Scan for the cell matching the given text and deliver its (X, Y) coordinate at center. 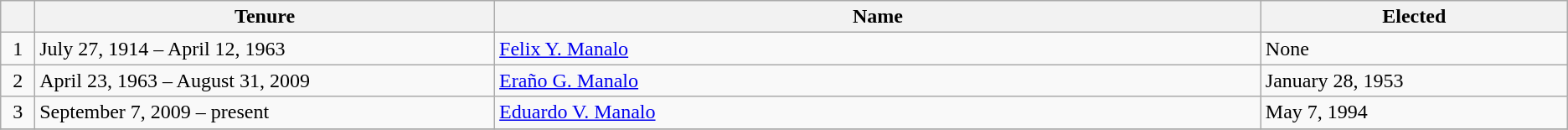
September 7, 2009 – present (265, 112)
1 (18, 49)
Eduardo V. Manalo (878, 112)
Elected (1414, 17)
Name (878, 17)
Tenure (265, 17)
July 27, 1914 – April 12, 1963 (265, 49)
3 (18, 112)
Eraño G. Manalo (878, 81)
Felix Y. Manalo (878, 49)
January 28, 1953 (1414, 81)
May 7, 1994 (1414, 112)
2 (18, 81)
April 23, 1963 – August 31, 2009 (265, 81)
None (1414, 49)
